Pinpoint the cell where the given text exists, returning its [X, Y] midpoint coordinate. 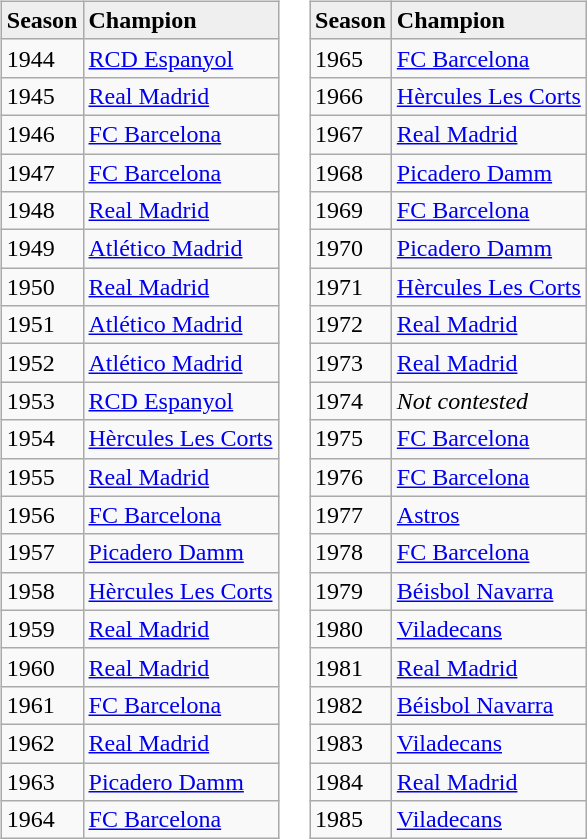
1951 [42, 325]
1954 [42, 439]
1975 [351, 439]
1969 [351, 211]
1972 [351, 325]
1978 [351, 553]
1965 [351, 58]
1970 [351, 249]
1950 [42, 287]
1981 [351, 667]
1956 [42, 515]
1958 [42, 591]
1960 [42, 667]
Astros [488, 515]
1982 [351, 705]
1959 [42, 629]
1949 [42, 249]
1968 [351, 173]
1977 [351, 515]
1974 [351, 401]
1962 [42, 743]
1964 [42, 820]
1985 [351, 820]
1967 [351, 134]
1961 [42, 705]
1953 [42, 401]
1980 [351, 629]
1979 [351, 591]
1957 [42, 553]
1983 [351, 743]
1952 [42, 363]
1976 [351, 477]
1966 [351, 96]
1945 [42, 96]
Not contested [488, 401]
1955 [42, 477]
1963 [42, 781]
1971 [351, 287]
1947 [42, 173]
1946 [42, 134]
1984 [351, 781]
1944 [42, 58]
1948 [42, 211]
1973 [351, 363]
